Return the [X, Y] coordinate for the center point of the cell that contains the specified text.  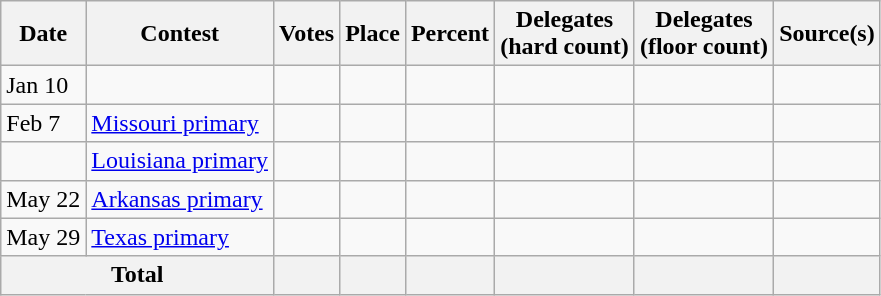
Delegates(hard count) [565, 34]
Total [138, 275]
Jan 10 [44, 85]
Date [44, 34]
Votes [306, 34]
Arkansas primary [180, 199]
Missouri primary [180, 123]
Feb 7 [44, 123]
Louisiana primary [180, 161]
Place [373, 34]
Delegates(floor count) [704, 34]
May 22 [44, 199]
Texas primary [180, 237]
Percent [450, 34]
Contest [180, 34]
May 29 [44, 237]
Source(s) [828, 34]
